Locate the cell with the specified text and output its (X, Y) center coordinate. 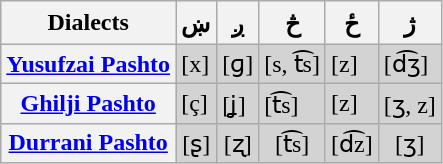
ځ (352, 23)
ږ (238, 23)
[d͡z] (352, 143)
ښ (196, 23)
ژ (410, 23)
[ç] (196, 104)
[ʒ, z] (410, 104)
[ʒ] (410, 143)
[ʝ] (238, 104)
څ (292, 23)
Yusufzai Pashto (88, 64)
Dialects (88, 23)
[ʐ] (238, 143)
[s, t͡s] (292, 64)
[ʂ] (196, 143)
[d͡ʒ] (410, 64)
Ghilji Pashto (88, 104)
[ɡ] (238, 64)
Durrani Pashto (88, 143)
[x] (196, 64)
